Extract the [X, Y] coordinate from the center of the cell holding the provided text.  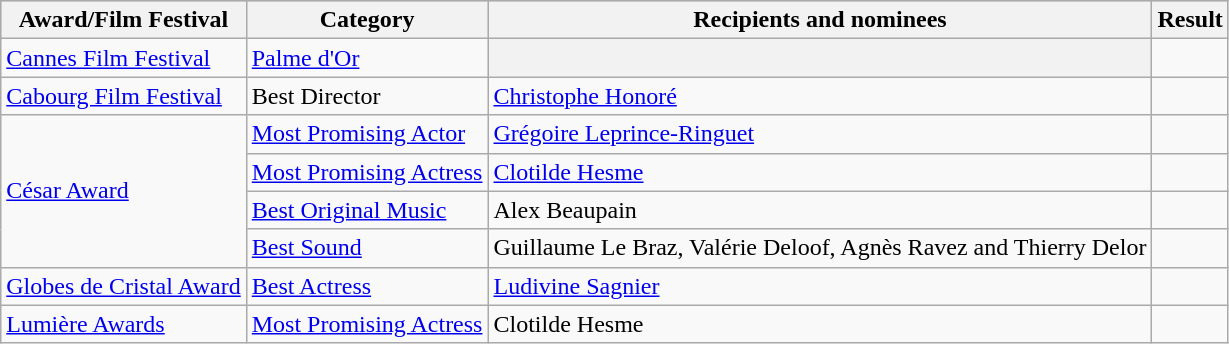
Lumière Awards [124, 324]
Cabourg Film Festival [124, 96]
Best Sound [367, 248]
Palme d'Or [367, 58]
Alex Beaupain [820, 210]
Grégoire Leprince-Ringuet [820, 134]
Globes de Cristal Award [124, 286]
Ludivine Sagnier [820, 286]
Result [1190, 20]
Christophe Honoré [820, 96]
Most Promising Actor [367, 134]
Best Original Music [367, 210]
Award/Film Festival [124, 20]
César Award [124, 191]
Best Director [367, 96]
Best Actress [367, 286]
Category [367, 20]
Recipients and nominees [820, 20]
Guillaume Le Braz, Valérie Deloof, Agnès Ravez and Thierry Delor [820, 248]
Cannes Film Festival [124, 58]
